For the text-containing cell, return its midpoint in (X, Y) coordinate format. 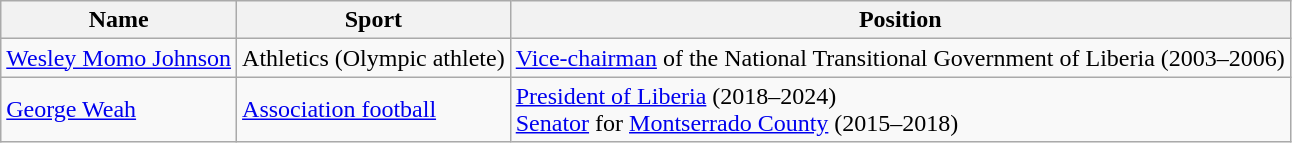
Wesley Momo Johnson (119, 58)
Position (900, 20)
President of Liberia (2018–2024)Senator for Montserrado County (2015–2018) (900, 110)
Athletics (Olympic athlete) (374, 58)
Sport (374, 20)
Association football (374, 110)
Name (119, 20)
George Weah (119, 110)
Vice-chairman of the National Transitional Government of Liberia (2003–2006) (900, 58)
